Provide the [X, Y] coordinate of the cell's center where the given text is located.  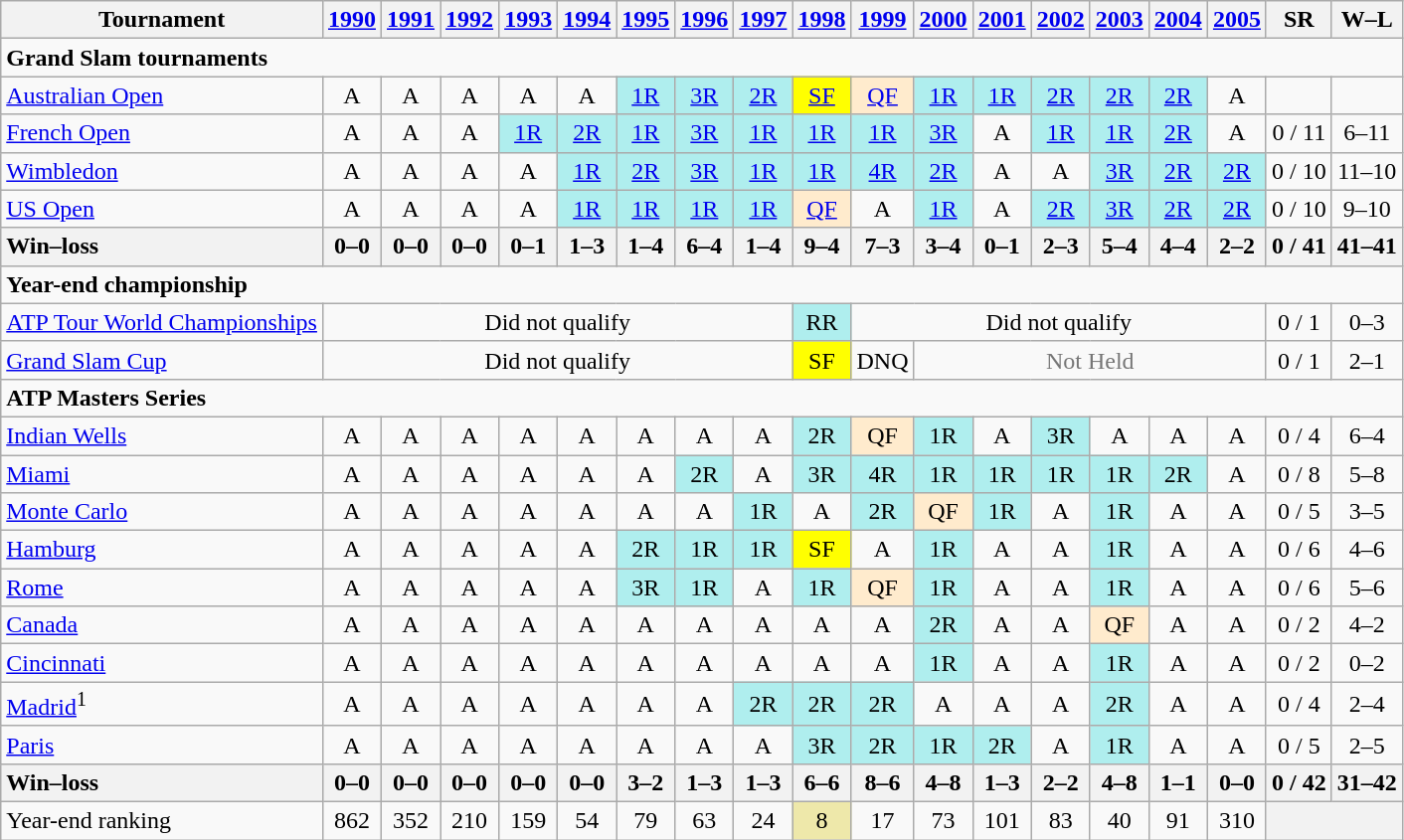
0 / 8 [1299, 474]
17 [883, 821]
2002 [1060, 20]
US Open [162, 209]
Tournament [162, 20]
79 [646, 821]
9–10 [1366, 209]
83 [1060, 821]
French Open [162, 133]
1993 [529, 20]
6–11 [1366, 133]
3–5 [1366, 512]
210 [469, 821]
1996 [704, 20]
1999 [883, 20]
24 [764, 821]
9–4 [821, 247]
Australian Open [162, 95]
63 [704, 821]
2003 [1120, 20]
Grand Slam Cup [162, 360]
4–2 [1366, 625]
8–6 [883, 782]
2–3 [1060, 247]
3–2 [646, 782]
Cincinnati [162, 663]
4–4 [1177, 247]
11–10 [1366, 171]
1994 [587, 20]
2004 [1177, 20]
Wimbledon [162, 171]
Madrid1 [162, 704]
DNQ [883, 360]
RR [821, 322]
4–6 [1366, 550]
Grand Slam tournaments [702, 58]
Monte Carlo [162, 512]
1–1 [1177, 782]
7–3 [883, 247]
31–42 [1366, 782]
73 [943, 821]
0 / 42 [1299, 782]
1997 [764, 20]
41–41 [1366, 247]
2–4 [1366, 704]
Rome [162, 588]
8 [821, 821]
1991 [412, 20]
1990 [352, 20]
W–L [1366, 20]
310 [1237, 821]
Year-end ranking [162, 821]
SR [1299, 20]
101 [1002, 821]
2–1 [1366, 360]
Hamburg [162, 550]
3–4 [943, 247]
1995 [646, 20]
Year-end championship [702, 284]
1998 [821, 20]
2–5 [1366, 745]
0 / 41 [1299, 247]
ATP Tour World Championships [162, 322]
Not Held [1090, 360]
5–8 [1366, 474]
5–4 [1120, 247]
Paris [162, 745]
Miami [162, 474]
159 [529, 821]
2001 [1002, 20]
0–2 [1366, 663]
91 [1177, 821]
862 [352, 821]
1992 [469, 20]
2005 [1237, 20]
Canada [162, 625]
352 [412, 821]
6–6 [821, 782]
54 [587, 821]
40 [1120, 821]
0–3 [1366, 322]
2000 [943, 20]
Indian Wells [162, 435]
ATP Masters Series [702, 398]
0 / 11 [1299, 133]
5–6 [1366, 588]
